Determine the [X, Y] coordinate at the center of the cell enclosing the given text.  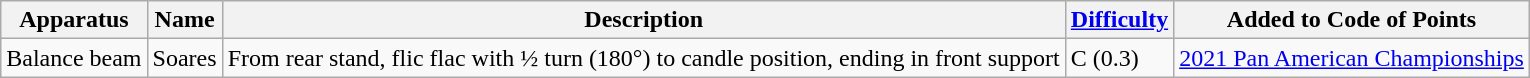
Added to Code of Points [1352, 20]
Description [644, 20]
From rear stand, flic flac with ½ turn (180°) to candle position, ending in front support [644, 58]
C (0.3) [1119, 58]
Difficulty [1119, 20]
Balance beam [74, 58]
Soares [184, 58]
Name [184, 20]
2021 Pan American Championships [1352, 58]
Apparatus [74, 20]
